Pinpoint the cell where the given text exists, returning its (X, Y) midpoint coordinate. 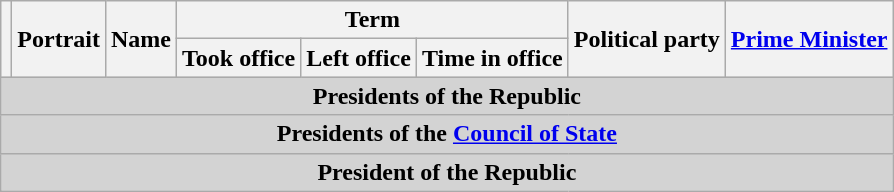
Time in office (492, 58)
Portrait (59, 39)
President of the Republic (447, 172)
Name (140, 39)
Presidents of the Council of State (447, 134)
Prime Minister (809, 39)
Term (373, 20)
Left office (359, 58)
Took office (239, 58)
Political party (646, 39)
Presidents of the Republic (447, 96)
